Return the [x, y] coordinate for the center point of the cell that contains the specified text.  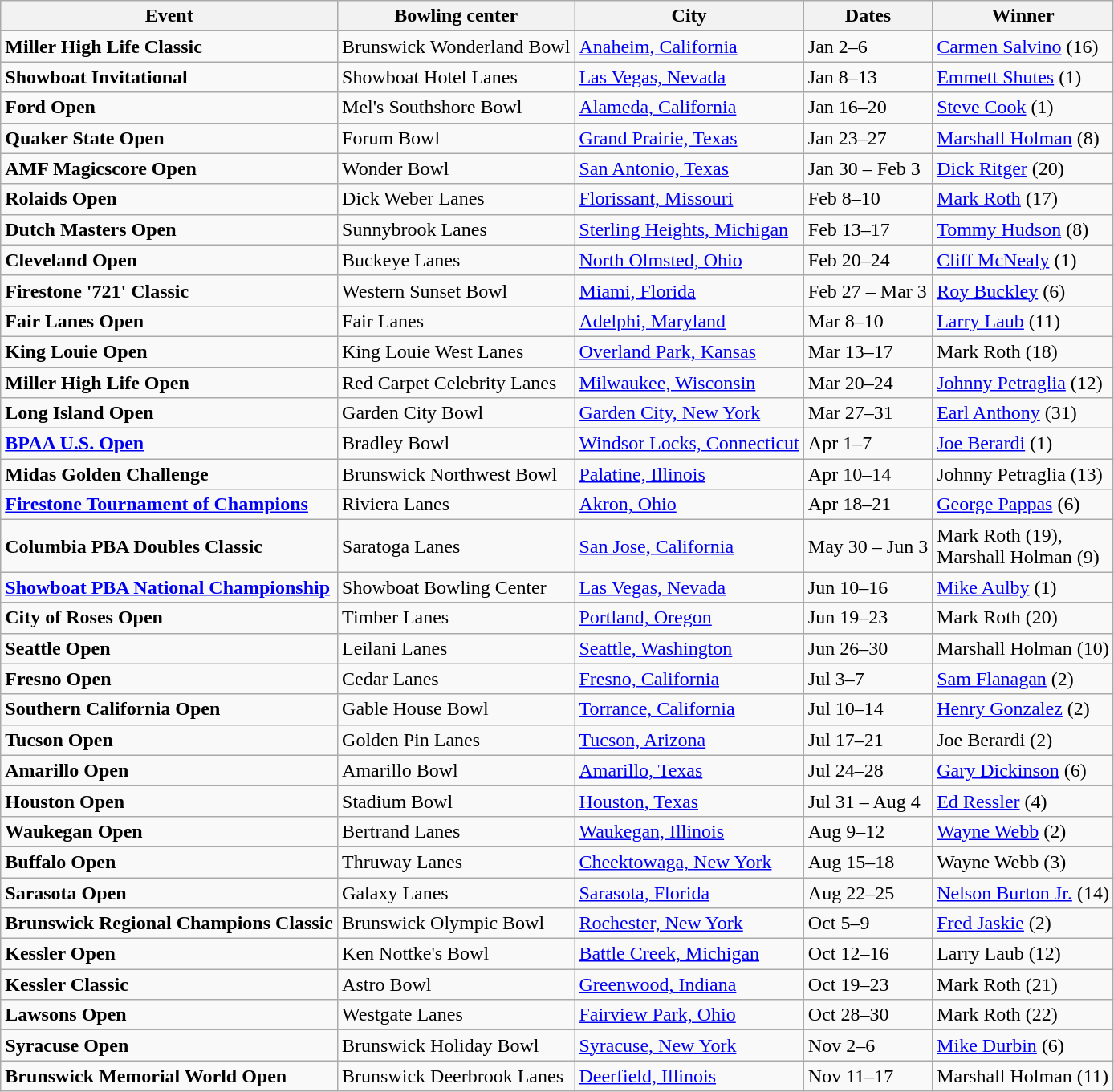
Marshall Holman (11) [1023, 1076]
Aug 22–25 [868, 893]
San Antonio, Texas [689, 168]
Kessler Open [169, 954]
Kessler Classic [169, 984]
Johnny Petraglia (12) [1023, 383]
Firestone Tournament of Champions [169, 505]
Miami, Florida [689, 290]
Brunswick Memorial World Open [169, 1076]
Carmen Salvino (16) [1023, 47]
Joe Berardi (2) [1023, 740]
Showboat Hotel Lanes [456, 77]
Syracuse, New York [689, 1045]
Syracuse Open [169, 1045]
Amarillo Bowl [456, 770]
Fair Lanes [456, 321]
May 30 – Jun 3 [868, 546]
Oct 5–9 [868, 924]
Jun 26–30 [868, 648]
Mark Roth (18) [1023, 351]
Ed Ressler (4) [1023, 801]
Jun 10–16 [868, 587]
Mel's Southshore Bowl [456, 108]
Bradley Bowl [456, 444]
Wonder Bowl [456, 168]
Quaker State Open [169, 138]
Amarillo Open [169, 770]
Windsor Locks, Connecticut [689, 444]
Southern California Open [169, 709]
Riviera Lanes [456, 505]
Greenwood, Indiana [689, 984]
Mar 20–24 [868, 383]
Fair Lanes Open [169, 321]
Fresno, California [689, 679]
Western Sunset Bowl [456, 290]
Stadium Bowl [456, 801]
Mark Roth (19),Marshall Holman (9) [1023, 546]
Thruway Lanes [456, 862]
Houston Open [169, 801]
Fresno Open [169, 679]
Jun 19–23 [868, 618]
Miller High Life Open [169, 383]
Brunswick Olympic Bowl [456, 924]
Deerfield, Illinois [689, 1076]
Sterling Heights, Michigan [689, 229]
Event [169, 16]
King Louie West Lanes [456, 351]
Garden City, New York [689, 413]
Seattle, Washington [689, 648]
Palatine, Illinois [689, 474]
Torrance, California [689, 709]
Firestone '721' Classic [169, 290]
Cleveland Open [169, 260]
Long Island Open [169, 413]
Nelson Burton Jr. (14) [1023, 893]
Rochester, New York [689, 924]
Feb 27 – Mar 3 [868, 290]
Houston, Texas [689, 801]
Cedar Lanes [456, 679]
Adelphi, Maryland [689, 321]
Aug 15–18 [868, 862]
Sarasota, Florida [689, 893]
Saratoga Lanes [456, 546]
Miller High Life Classic [169, 47]
Florissant, Missouri [689, 199]
Mike Durbin (6) [1023, 1045]
Mark Roth (20) [1023, 618]
Steve Cook (1) [1023, 108]
Cliff McNealy (1) [1023, 260]
Jul 24–28 [868, 770]
Westgate Lanes [456, 1015]
Brunswick Wonderland Bowl [456, 47]
San Jose, California [689, 546]
Oct 19–23 [868, 984]
Buckeye Lanes [456, 260]
Sunnybrook Lanes [456, 229]
Larry Laub (12) [1023, 954]
Astro Bowl [456, 984]
Mar 13–17 [868, 351]
Bowling center [456, 16]
City [689, 16]
Marshall Holman (8) [1023, 138]
Anaheim, California [689, 47]
Wayne Webb (2) [1023, 831]
Ken Nottke's Bowl [456, 954]
Leilani Lanes [456, 648]
Mark Roth (17) [1023, 199]
Oct 28–30 [868, 1015]
Portland, Oregon [689, 618]
Garden City Bowl [456, 413]
Jan 30 – Feb 3 [868, 168]
Mark Roth (22) [1023, 1015]
Columbia PBA Doubles Classic [169, 546]
Ford Open [169, 108]
Showboat PBA National Championship [169, 587]
Mark Roth (21) [1023, 984]
Jul 17–21 [868, 740]
Timber Lanes [456, 618]
Milwaukee, Wisconsin [689, 383]
Sam Flanagan (2) [1023, 679]
BPAA U.S. Open [169, 444]
City of Roses Open [169, 618]
Battle Creek, Michigan [689, 954]
Joe Berardi (1) [1023, 444]
Akron, Ohio [689, 505]
Larry Laub (11) [1023, 321]
Dick Ritger (20) [1023, 168]
Midas Golden Challenge [169, 474]
Brunswick Regional Champions Classic [169, 924]
Brunswick Holiday Bowl [456, 1045]
Rolaids Open [169, 199]
Jan 23–27 [868, 138]
Seattle Open [169, 648]
Bertrand Lanes [456, 831]
Jul 10–14 [868, 709]
Jan 2–6 [868, 47]
Jul 3–7 [868, 679]
Overland Park, Kansas [689, 351]
Mike Aulby (1) [1023, 587]
Fairview Park, Ohio [689, 1015]
Dates [868, 16]
Grand Prairie, Texas [689, 138]
Jan 16–20 [868, 108]
Winner [1023, 16]
Waukegan, Illinois [689, 831]
Brunswick Northwest Bowl [456, 474]
Alameda, California [689, 108]
Buffalo Open [169, 862]
Golden Pin Lanes [456, 740]
Galaxy Lanes [456, 893]
Tucson, Arizona [689, 740]
Jan 8–13 [868, 77]
George Pappas (6) [1023, 505]
Showboat Invitational [169, 77]
Nov 2–6 [868, 1045]
Sarasota Open [169, 893]
Gary Dickinson (6) [1023, 770]
Tucson Open [169, 740]
Waukegan Open [169, 831]
Amarillo, Texas [689, 770]
Henry Gonzalez (2) [1023, 709]
Showboat Bowling Center [456, 587]
Apr 1–7 [868, 444]
Cheektowaga, New York [689, 862]
Dutch Masters Open [169, 229]
Apr 18–21 [868, 505]
Johnny Petraglia (13) [1023, 474]
Feb 20–24 [868, 260]
Tommy Hudson (8) [1023, 229]
AMF Magicscore Open [169, 168]
North Olmsted, Ohio [689, 260]
Aug 9–12 [868, 831]
Mar 27–31 [868, 413]
Lawsons Open [169, 1015]
Earl Anthony (31) [1023, 413]
Oct 12–16 [868, 954]
King Louie Open [169, 351]
Gable House Bowl [456, 709]
Brunswick Deerbrook Lanes [456, 1076]
Roy Buckley (6) [1023, 290]
Wayne Webb (3) [1023, 862]
Red Carpet Celebrity Lanes [456, 383]
Mar 8–10 [868, 321]
Forum Bowl [456, 138]
Marshall Holman (10) [1023, 648]
Fred Jaskie (2) [1023, 924]
Dick Weber Lanes [456, 199]
Emmett Shutes (1) [1023, 77]
Nov 11–17 [868, 1076]
Apr 10–14 [868, 474]
Feb 13–17 [868, 229]
Jul 31 – Aug 4 [868, 801]
Feb 8–10 [868, 199]
